Search for the cell housing the specified text and yield its (X, Y) center coordinate. 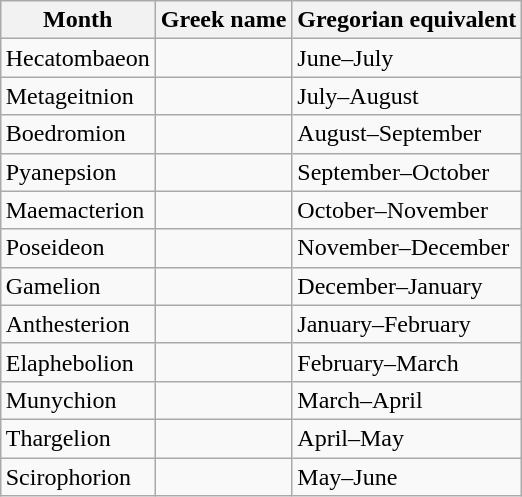
Anthesterion (78, 324)
January–February (407, 324)
Metageitnion (78, 96)
Month (78, 20)
May–June (407, 477)
Poseideon (78, 248)
February–March (407, 362)
Pyanepsion (78, 172)
October–November (407, 210)
November–December (407, 248)
July–August (407, 96)
Boedromion (78, 134)
August–September (407, 134)
June–July (407, 58)
April–May (407, 438)
Greek name (224, 20)
Munychion (78, 400)
September–October (407, 172)
December–January (407, 286)
Scirophorion (78, 477)
Maemacterion (78, 210)
Hecatombaeon (78, 58)
Gamelion (78, 286)
Thargelion (78, 438)
Gregorian equivalent (407, 20)
Elaphebolion (78, 362)
March–April (407, 400)
